Locate the cell with the specified text and output its [x, y] center coordinate. 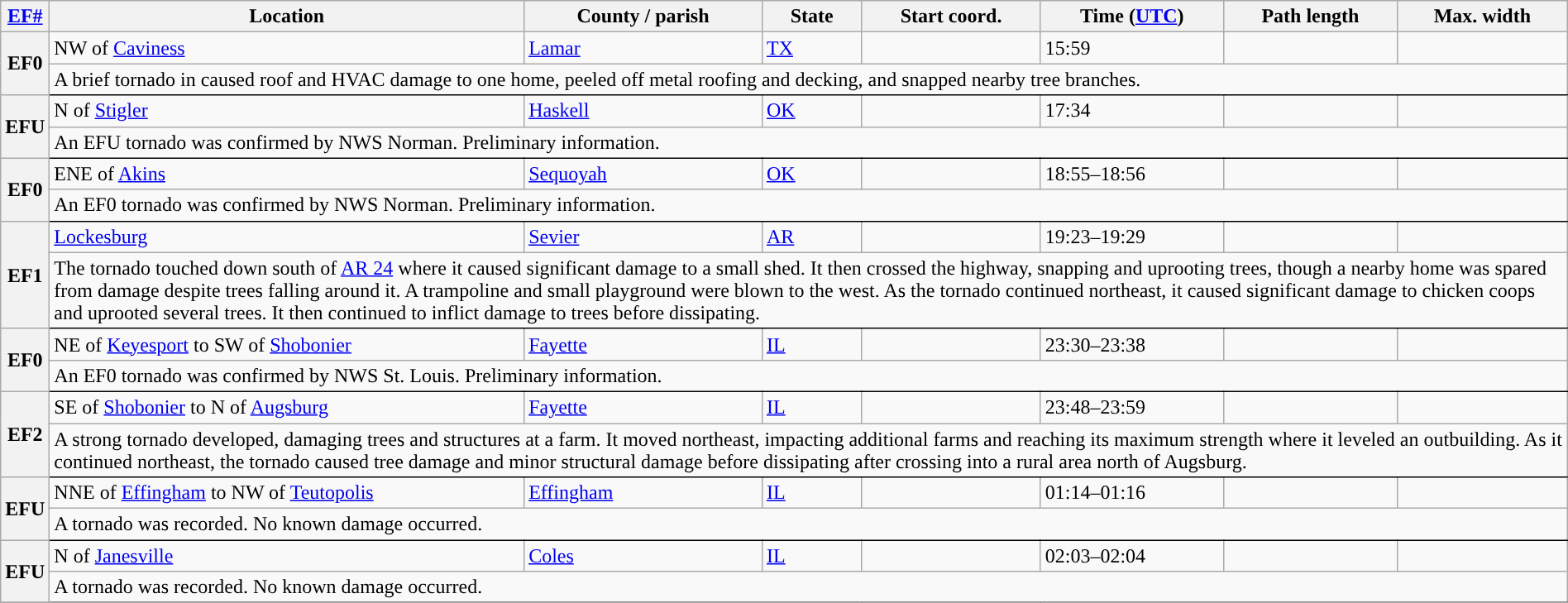
18:55–18:56 [1131, 174]
N of Janesville [287, 556]
ENE of Akins [287, 174]
EF1 [25, 275]
Lockesburg [287, 237]
Sevier [643, 237]
Coles [643, 556]
01:14–01:16 [1131, 493]
An EF0 tornado was confirmed by NWS Norman. Preliminary information. [809, 205]
19:23–19:29 [1131, 237]
NW of Caviness [287, 48]
County / parish [643, 17]
SE of Shobonier to N of Augsburg [287, 407]
EF2 [25, 433]
TX [812, 48]
AR [812, 237]
NNE of Effingham to NW of Teutopolis [287, 493]
An EF0 tornado was confirmed by NWS St. Louis. Preliminary information. [809, 376]
23:48–23:59 [1131, 407]
Sequoyah [643, 174]
EF# [25, 17]
State [812, 17]
Lamar [643, 48]
Path length [1310, 17]
A brief tornado in caused roof and HVAC damage to one home, peeled off metal roofing and decking, and snapped nearby tree branches. [809, 79]
Haskell [643, 111]
NE of Keyesport to SW of Shobonier [287, 344]
Time (UTC) [1131, 17]
23:30–23:38 [1131, 344]
An EFU tornado was confirmed by NWS Norman. Preliminary information. [809, 142]
Effingham [643, 493]
17:34 [1131, 111]
Location [287, 17]
15:59 [1131, 48]
Max. width [1482, 17]
02:03–02:04 [1131, 556]
Start coord. [951, 17]
N of Stigler [287, 111]
